For the text-containing cell, return its midpoint in [x, y] coordinate format. 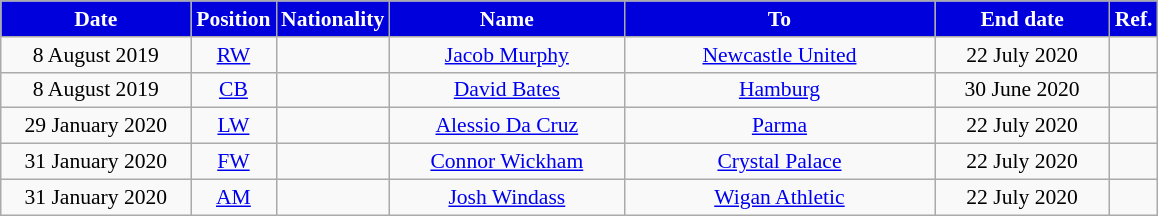
Crystal Palace [779, 162]
FW [234, 162]
RW [234, 55]
Josh Windass [506, 197]
To [779, 19]
30 June 2020 [1022, 90]
CB [234, 90]
Name [506, 19]
Date [96, 19]
Hamburg [779, 90]
Position [234, 19]
Nationality [332, 19]
Wigan Athletic [779, 197]
Ref. [1134, 19]
Jacob Murphy [506, 55]
29 January 2020 [96, 126]
Newcastle United [779, 55]
Parma [779, 126]
Alessio Da Cruz [506, 126]
Connor Wickham [506, 162]
David Bates [506, 90]
LW [234, 126]
End date [1022, 19]
AM [234, 197]
